From the cell containing the given text, extract its center point as (x, y) coordinate. 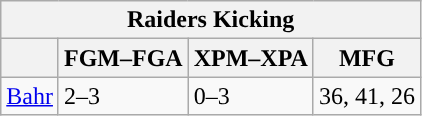
36, 41, 26 (366, 96)
FGM–FGA (123, 58)
0–3 (250, 96)
Bahr (30, 96)
MFG (366, 58)
Raiders Kicking (211, 20)
XPM–XPA (250, 58)
2–3 (123, 96)
